Return [x, y] of the center of cell containing provided text 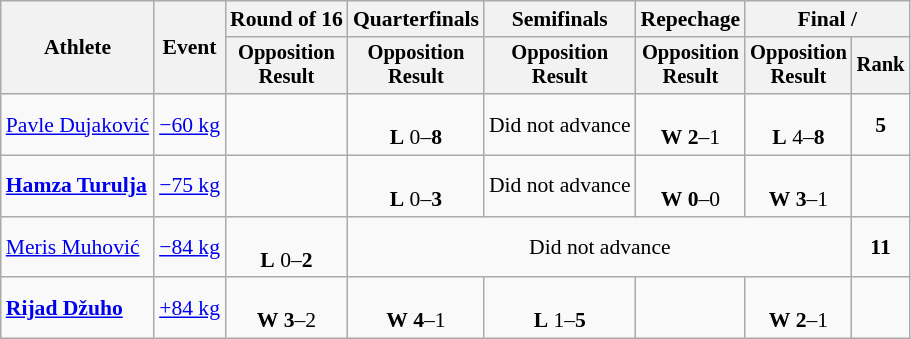
L 4–8 [798, 124]
+84 kg [190, 308]
Repechage [691, 19]
L 1–5 [560, 308]
Meris Muhović [78, 248]
W 4–1 [416, 308]
W 3–2 [286, 308]
Rijad Džuho [78, 308]
Event [190, 48]
L 0–3 [416, 186]
Semifinals [560, 19]
−84 kg [190, 248]
−60 kg [190, 124]
Pavle Dujaković [78, 124]
Rank [881, 66]
L 0–8 [416, 124]
Hamza Turulja [78, 186]
11 [881, 248]
Final / [827, 19]
5 [881, 124]
L 0–2 [286, 248]
Quarterfinals [416, 19]
−75 kg [190, 186]
W 3–1 [798, 186]
Athlete [78, 48]
W 0–0 [691, 186]
Round of 16 [286, 19]
